Extract the [x, y] coordinate from the center of the cell holding the provided text.  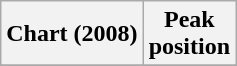
Peakposition [189, 34]
Chart (2008) [72, 34]
